Capture the cell that displays the provided text and extract its (x, y) central coordinate. 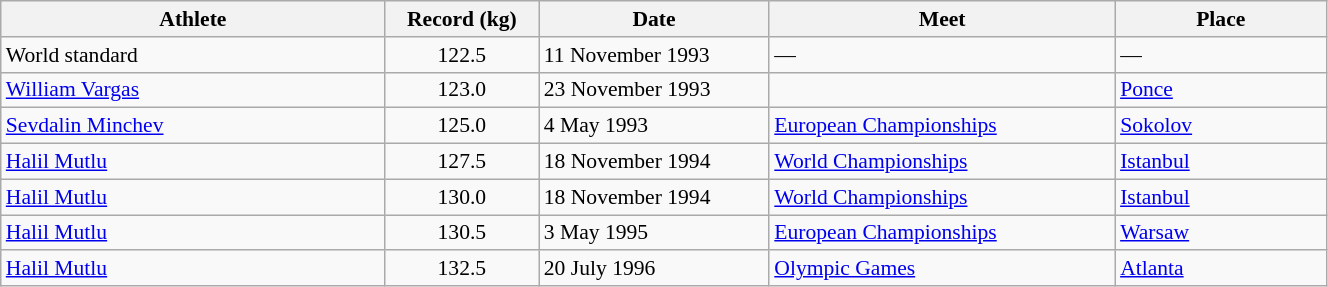
3 May 1995 (654, 233)
Athlete (193, 19)
123.0 (462, 90)
Ponce (1220, 90)
130.5 (462, 233)
Place (1220, 19)
125.0 (462, 126)
Record (kg) (462, 19)
World standard (193, 55)
Date (654, 19)
127.5 (462, 162)
20 July 1996 (654, 269)
Sokolov (1220, 126)
Meet (942, 19)
William Vargas (193, 90)
11 November 1993 (654, 55)
4 May 1993 (654, 126)
Atlanta (1220, 269)
Warsaw (1220, 233)
132.5 (462, 269)
Sevdalin Minchev (193, 126)
Olympic Games (942, 269)
23 November 1993 (654, 90)
130.0 (462, 197)
122.5 (462, 55)
